Capture the cell that displays the provided text and extract its (x, y) central coordinate. 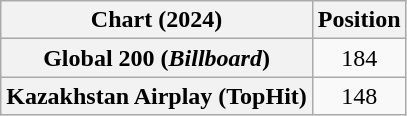
Global 200 (Billboard) (157, 58)
184 (359, 58)
Chart (2024) (157, 20)
148 (359, 96)
Kazakhstan Airplay (TopHit) (157, 96)
Position (359, 20)
